Determine the (X, Y) coordinate at the center of the cell enclosing the given text.  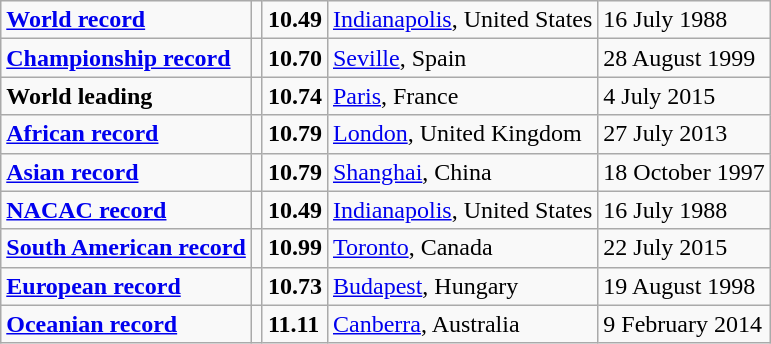
18 October 1997 (684, 172)
Oceanian record (126, 324)
Asian record (126, 172)
Shanghai, China (462, 172)
10.70 (294, 58)
Paris, France (462, 96)
28 August 1999 (684, 58)
19 August 1998 (684, 286)
World record (126, 20)
London, United Kingdom (462, 134)
4 July 2015 (684, 96)
9 February 2014 (684, 324)
Seville, Spain (462, 58)
Championship record (126, 58)
10.73 (294, 286)
Budapest, Hungary (462, 286)
10.74 (294, 96)
South American record (126, 248)
27 July 2013 (684, 134)
European record (126, 286)
African record (126, 134)
22 July 2015 (684, 248)
World leading (126, 96)
Canberra, Australia (462, 324)
10.99 (294, 248)
Toronto, Canada (462, 248)
11.11 (294, 324)
NACAC record (126, 210)
